Find where the given text appears and provide that cell's center as [X, Y] coordinate. 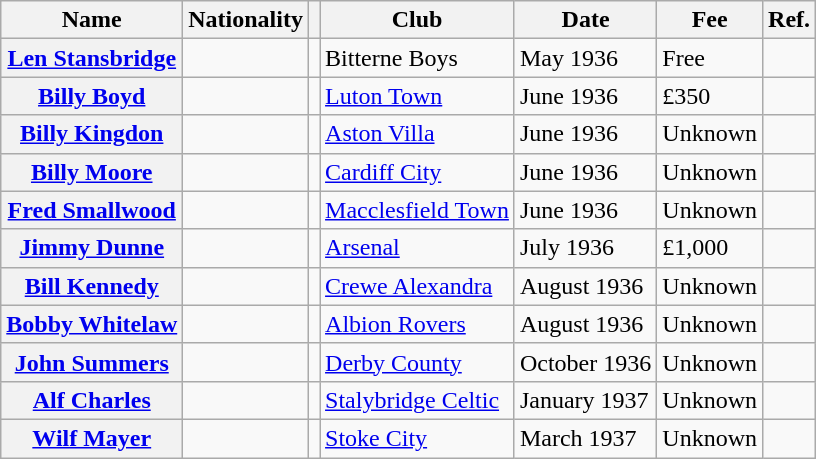
Macclesfield Town [418, 210]
Alf Charles [92, 400]
Free [710, 58]
July 1936 [585, 248]
Arsenal [418, 248]
Luton Town [418, 96]
Fee [710, 20]
Len Stansbridge [92, 58]
January 1937 [585, 400]
Club [418, 20]
Derby County [418, 362]
£1,000 [710, 248]
Date [585, 20]
Wilf Mayer [92, 438]
Name [92, 20]
Bill Kennedy [92, 286]
Nationality [246, 20]
March 1937 [585, 438]
Aston Villa [418, 134]
Crewe Alexandra [418, 286]
Bobby Whitelaw [92, 324]
Stalybridge Celtic [418, 400]
Bitterne Boys [418, 58]
Ref. [790, 20]
£350 [710, 96]
John Summers [92, 362]
Cardiff City [418, 172]
October 1936 [585, 362]
May 1936 [585, 58]
Stoke City [418, 438]
Billy Kingdon [92, 134]
Albion Rovers [418, 324]
Billy Boyd [92, 96]
Jimmy Dunne [92, 248]
Fred Smallwood [92, 210]
Billy Moore [92, 172]
